Locate the cell with the specified text and output its [X, Y] center coordinate. 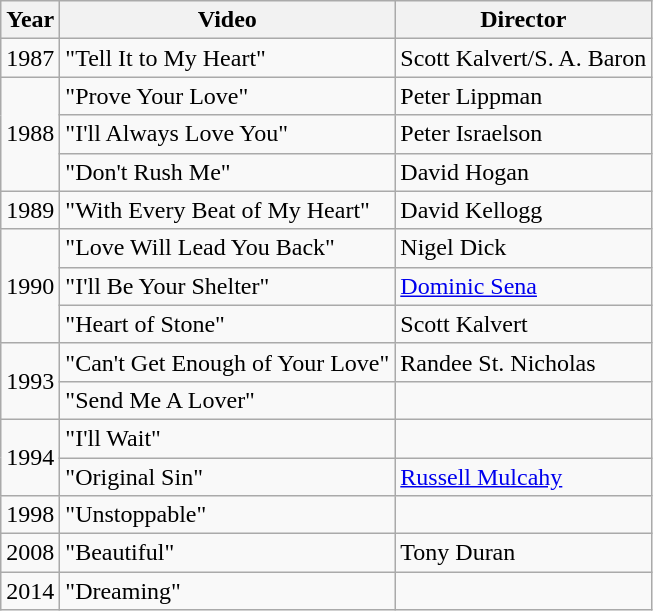
1998 [30, 515]
"Tell It to My Heart" [228, 58]
Tony Duran [524, 553]
David Kellogg [524, 210]
Dominic Sena [524, 286]
"Original Sin" [228, 477]
"Prove Your Love" [228, 96]
"Send Me A Lover" [228, 400]
Peter Israelson [524, 134]
1993 [30, 381]
"With Every Beat of My Heart" [228, 210]
"I'll Be Your Shelter" [228, 286]
2008 [30, 553]
"Can't Get Enough of Your Love" [228, 362]
"I'll Always Love You" [228, 134]
Peter Lippman [524, 96]
Video [228, 20]
Russell Mulcahy [524, 477]
"Dreaming" [228, 591]
"I'll Wait" [228, 438]
"Unstoppable" [228, 515]
2014 [30, 591]
1988 [30, 134]
1990 [30, 286]
Year [30, 20]
"Don't Rush Me" [228, 172]
1987 [30, 58]
"Heart of Stone" [228, 324]
Scott Kalvert/S. A. Baron [524, 58]
Director [524, 20]
Nigel Dick [524, 248]
"Beautiful" [228, 553]
David Hogan [524, 172]
"Love Will Lead You Back" [228, 248]
1994 [30, 457]
1989 [30, 210]
Randee St. Nicholas [524, 362]
Scott Kalvert [524, 324]
